Find where the given text appears and provide that cell's center as [x, y] coordinate. 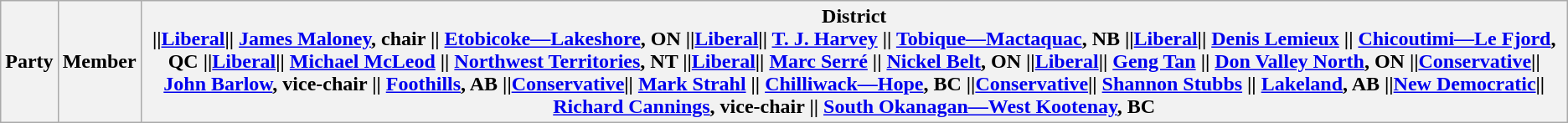
Member [99, 62]
Party [29, 62]
